Extract the [x, y] coordinate from the center of the cell holding the provided text.  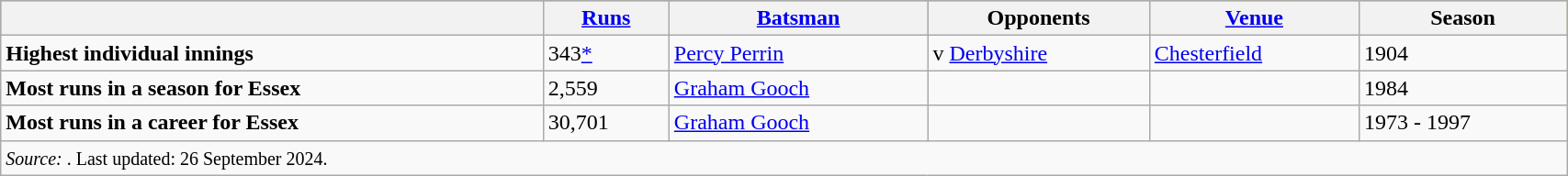
Opponents [1038, 18]
1904 [1463, 53]
1984 [1463, 88]
Highest individual innings [272, 53]
Most runs in a season for Essex [272, 88]
v Derbyshire [1038, 53]
2,559 [606, 88]
Chesterfield [1254, 53]
Batsman [798, 18]
Runs [606, 18]
1973 - 1997 [1463, 123]
343* [606, 53]
Source: . Last updated: 26 September 2024. [784, 158]
Venue [1254, 18]
Season [1463, 18]
30,701 [606, 123]
Percy Perrin [798, 53]
Most runs in a career for Essex [272, 123]
